Scan for the cell matching the given text and deliver its (X, Y) coordinate at center. 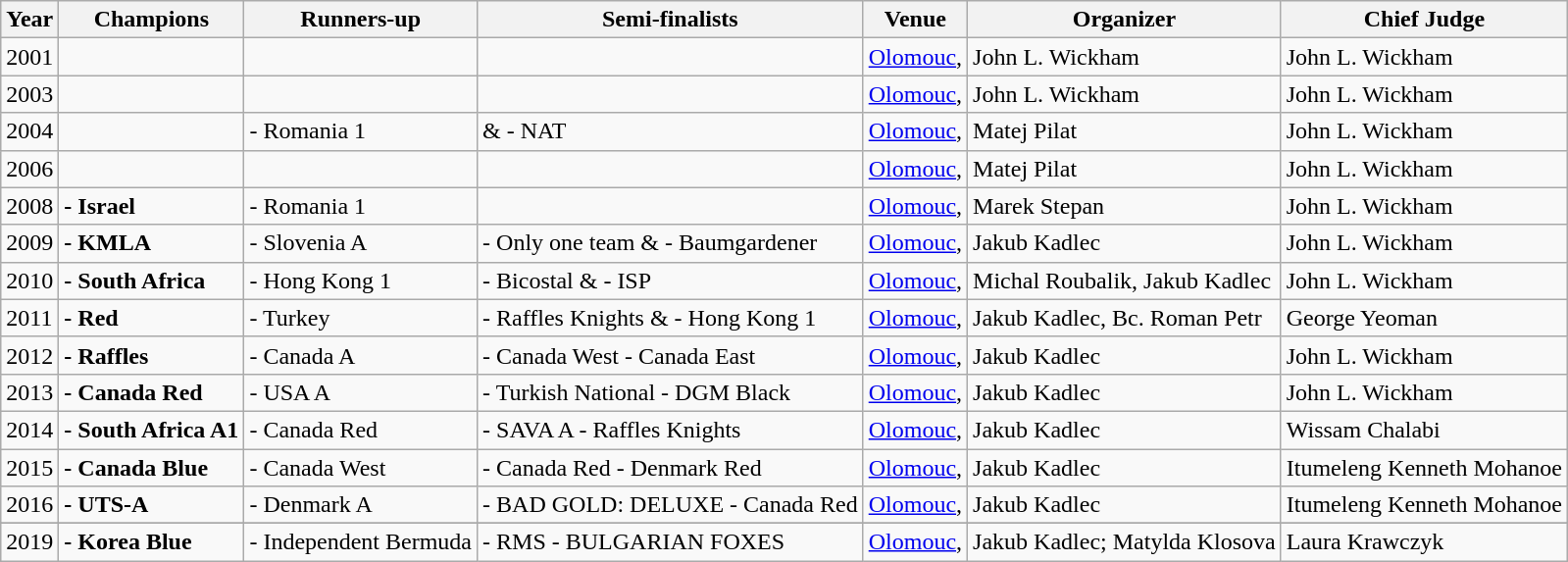
- Canada West - Canada East (671, 355)
- UTS-A (151, 505)
- Hong Kong 1 (361, 281)
- South Africa A1 (151, 430)
- Only one team & - Baumgardener (671, 243)
& - NAT (671, 131)
2016 (29, 505)
2004 (29, 131)
Jakub Kadlec, Bc. Roman Petr (1125, 318)
- Red (151, 318)
2009 (29, 243)
2001 (29, 57)
- BAD GOLD: DELUXE - Canada Red (671, 505)
George Yeoman (1424, 318)
Laura Krawczyk (1424, 542)
2019 (29, 542)
- Raffles Knights & - Hong Kong 1 (671, 318)
- Canada Blue (151, 468)
2012 (29, 355)
- SAVA A - Raffles Knights (671, 430)
Michal Roubalik, Jakub Kadlec (1125, 281)
- Raffles (151, 355)
2015 (29, 468)
- Independent Bermuda (361, 542)
- Turkey (361, 318)
2010 (29, 281)
- Canada West (361, 468)
Semi-finalists (671, 20)
- Slovenia A (361, 243)
Jakub Kadlec; Matylda Klosova (1125, 542)
Year (29, 20)
- Denmark A (361, 505)
- Israel (151, 206)
2013 (29, 392)
- Korea Blue (151, 542)
Wissam Chalabi (1424, 430)
2008 (29, 206)
Venue (915, 20)
- RMS - BULGARIAN FOXES (671, 542)
- USA A (361, 392)
- South Africa (151, 281)
- Turkish National - DGM Black (671, 392)
2014 (29, 430)
2003 (29, 94)
Marek Stepan (1125, 206)
Champions (151, 20)
Runners-up (361, 20)
- Canada A (361, 355)
2011 (29, 318)
- Canada Red - Denmark Red (671, 468)
2006 (29, 169)
- KMLA (151, 243)
Chief Judge (1424, 20)
- Bicostal & - ISP (671, 281)
Organizer (1125, 20)
